Scan for the cell matching the given text and deliver its (x, y) coordinate at center. 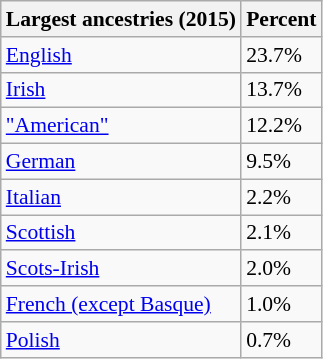
"American" (121, 126)
Scots-Irish (121, 269)
9.5% (281, 162)
French (except Basque) (121, 304)
23.7% (281, 55)
Polish (121, 340)
Scottish (121, 233)
Percent (281, 19)
German (121, 162)
English (121, 55)
Italian (121, 197)
13.7% (281, 90)
2.2% (281, 197)
Largest ancestries (2015) (121, 19)
2.1% (281, 233)
0.7% (281, 340)
Irish (121, 90)
12.2% (281, 126)
2.0% (281, 269)
1.0% (281, 304)
